Capture the cell that displays the provided text and extract its [X, Y] central coordinate. 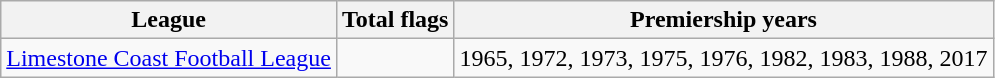
Limestone Coast Football League [169, 58]
Total flags [395, 20]
Premiership years [724, 20]
League [169, 20]
1965, 1972, 1973, 1975, 1976, 1982, 1983, 1988, 2017 [724, 58]
